From the cell containing the given text, extract its center point as [x, y] coordinate. 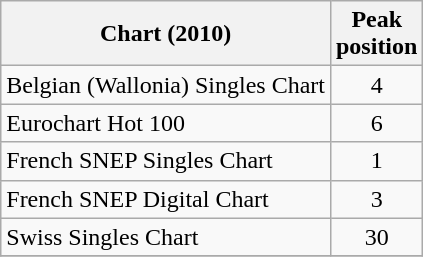
French SNEP Singles Chart [166, 161]
Swiss Singles Chart [166, 237]
French SNEP Digital Chart [166, 199]
Peakposition [376, 34]
6 [376, 123]
4 [376, 85]
Eurochart Hot 100 [166, 123]
30 [376, 237]
3 [376, 199]
Belgian (Wallonia) Singles Chart [166, 85]
Chart (2010) [166, 34]
1 [376, 161]
